From the cell containing the given text, extract its center point as [x, y] coordinate. 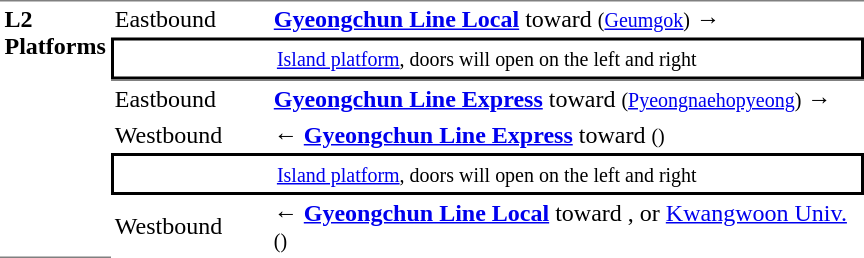
L2Platforms [55, 129]
Gyeongchun Line Express toward (Pyeongnaehopyeong) → [566, 99]
← Gyeongchun Line Express toward () [566, 135]
← Gyeongchun Line Local toward , or Kwangwoon Univ. () [566, 226]
Gyeongchun Line Local toward (Geumgok) → [566, 19]
